Provide the (x, y) coordinate of the cell's center where the given text is located.  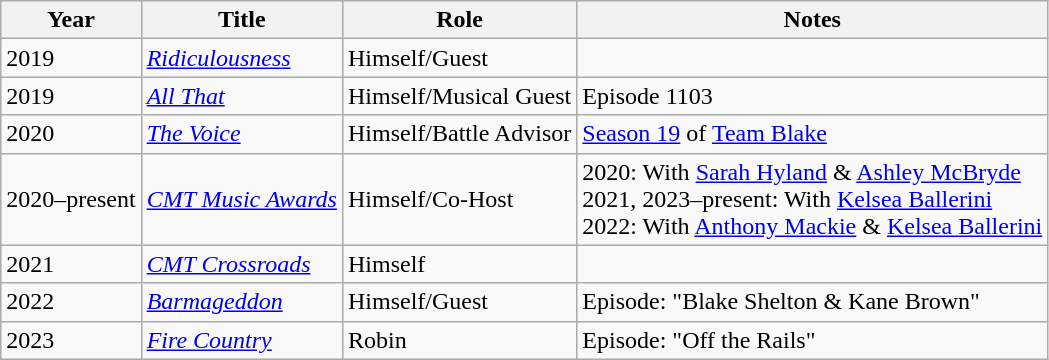
The Voice (242, 134)
2021 (71, 264)
Episode: "Off the Rails" (812, 340)
Title (242, 20)
Himself/Musical Guest (459, 96)
All That (242, 96)
Role (459, 20)
Episode: "Blake Shelton & Kane Brown" (812, 302)
Himself (459, 264)
Himself/Battle Advisor (459, 134)
Year (71, 20)
Robin (459, 340)
Episode 1103 (812, 96)
CMT Music Awards (242, 199)
2020 (71, 134)
Barmageddon (242, 302)
Season 19 of Team Blake (812, 134)
Himself/Co-Host (459, 199)
2022 (71, 302)
2020–present (71, 199)
2020: With Sarah Hyland & Ashley McBryde 2021, 2023–present: With Kelsea Ballerini 2022: With Anthony Mackie & Kelsea Ballerini (812, 199)
2023 (71, 340)
Ridiculousness (242, 58)
CMT Crossroads (242, 264)
Notes (812, 20)
Fire Country (242, 340)
